Return [X, Y] of the center of cell containing provided text 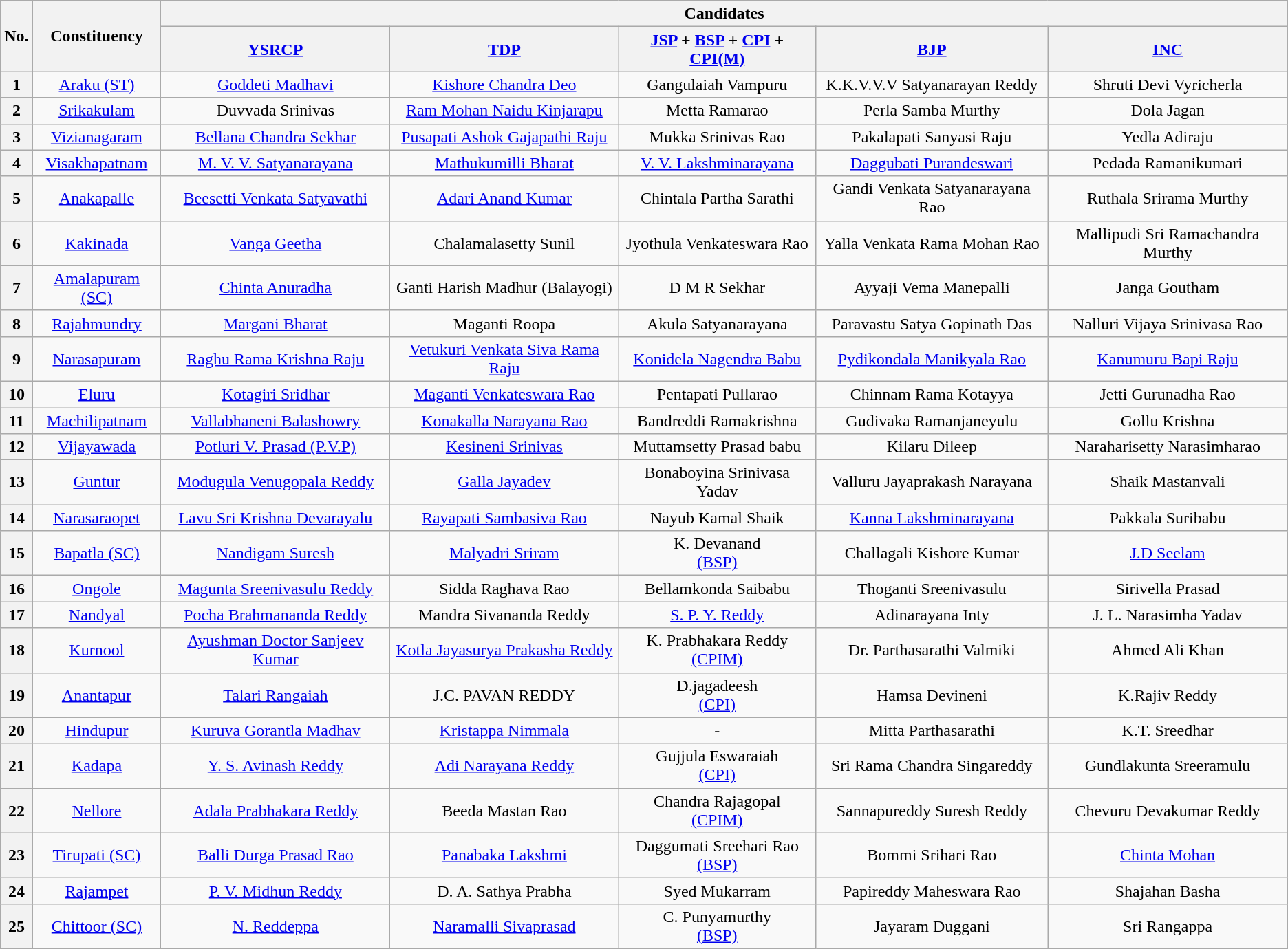
Kilaru Dileep [932, 447]
Chevuru Devakumar Reddy [1168, 810]
No. [17, 36]
Chandra Rajagopal(CPIM) [717, 810]
Adari Anand Kumar [504, 198]
20 [17, 730]
Pentapati Pullarao [717, 394]
Bellamkonda Saibabu [717, 589]
Chinta Anuradha [275, 287]
Sri Rama Chandra Singareddy [932, 766]
8 [17, 323]
Pedada Ramanikumari [1168, 163]
Mitta Parthasarathi [932, 730]
C. Punyamurthy(BSP) [717, 926]
Maganti Venkateswara Rao [504, 394]
Mandra Sivananda Reddy [504, 615]
Kuruva Gorantla Madhav [275, 730]
11 [17, 420]
Machilipatnam [96, 420]
Visakhapatnam [96, 163]
Mallipudi Sri Ramachandra Murthy [1168, 243]
Bellana Chandra Sekhar [275, 137]
Malyadri Sriram [504, 553]
21 [17, 766]
Ongole [96, 589]
Dr. Parthasarathi Valmiki [932, 651]
Magunta Sreenivasulu Reddy [275, 589]
K. Prabhakara Reddy(CPIM) [717, 651]
Chinnam Rama Kotayya [932, 394]
Narasaraopet [96, 518]
K.T. Sreedhar [1168, 730]
Vanga Geetha [275, 243]
7 [17, 287]
Muttamsetty Prasad babu [717, 447]
TDP [504, 50]
Kesineni Srinivas [504, 447]
INC [1168, 50]
Mukka Srinivas Rao [717, 137]
Vizianagaram [96, 137]
Bonaboyina Srinivasa Yadav [717, 483]
Challagali Kishore Kumar [932, 553]
D. A. Sathya Prabha [504, 891]
Potluri V. Prasad (P.V.P) [275, 447]
Bapatla (SC) [96, 553]
25 [17, 926]
2 [17, 111]
Gollu Krishna [1168, 420]
Metta Ramarao [717, 111]
18 [17, 651]
Kakinada [96, 243]
12 [17, 447]
Amalapuram (SC) [96, 287]
P. V. Midhun Reddy [275, 891]
Duvvada Srinivas [275, 111]
Ruthala Srirama Murthy [1168, 198]
14 [17, 518]
K. Devanand(BSP) [717, 553]
YSRCP [275, 50]
Sirivella Prasad [1168, 589]
Rayapati Sambasiva Rao [504, 518]
Pakkala Suribabu [1168, 518]
Goddeti Madhavi [275, 85]
V. V. Lakshminarayana [717, 163]
24 [17, 891]
Pusapati Ashok Gajapathi Raju [504, 137]
Gujjula Eswaraiah(CPI) [717, 766]
Panabaka Lakshmi [504, 855]
Anantapur [96, 695]
Dola Jagan [1168, 111]
Konidela Nagendra Babu [717, 359]
Nandyal [96, 615]
23 [17, 855]
Kadapa [96, 766]
Shaik Mastanvali [1168, 483]
Kotagiri Sridhar [275, 394]
Chittoor (SC) [96, 926]
D.jagadeesh(CPI) [717, 695]
19 [17, 695]
Nalluri Vijaya Srinivasa Rao [1168, 323]
Adinarayana Inty [932, 615]
Konakalla Narayana Rao [504, 420]
Janga Goutham [1168, 287]
Eluru [96, 394]
Pocha Brahmananda Reddy [275, 615]
Paravastu Satya Gopinath Das [932, 323]
Vallabhaneni Balashowry [275, 420]
Guntur [96, 483]
Shruti Devi Vyricherla [1168, 85]
K.Rajiv Reddy [1168, 695]
Vijayawada [96, 447]
Gudivaka Ramanjaneyulu [932, 420]
17 [17, 615]
Gangulaiah Vampuru [717, 85]
Syed Mukarram [717, 891]
M. V. V. Satyanarayana [275, 163]
Chintala Partha Sarathi [717, 198]
Lavu Sri Krishna Devarayalu [275, 518]
Sidda Raghava Rao [504, 589]
J.C. PAVAN REDDY [504, 695]
Kurnool [96, 651]
Candidates [724, 14]
Beeda Mastan Rao [504, 810]
Perla Samba Murthy [932, 111]
Papireddy Maheswara Rao [932, 891]
Naraharisetty Narasimharao [1168, 447]
J. L. Narasimha Yadav [1168, 615]
J.D Seelam [1168, 553]
Rajahmundry [96, 323]
Kristappa Nimmala [504, 730]
Kanumuru Bapi Raju [1168, 359]
Akula Satyanarayana [717, 323]
3 [17, 137]
Kanna Lakshminarayana [932, 518]
Maganti Roopa [504, 323]
Talari Rangaiah [275, 695]
Jayaram Duggani [932, 926]
Modugula Venugopala Reddy [275, 483]
Shajahan Basha [1168, 891]
Nandigam Suresh [275, 553]
Ganti Harish Madhur (Balayogi) [504, 287]
Ram Mohan Naidu Kinjarapu [504, 111]
Y. S. Avinash Reddy [275, 766]
Valluru Jayaprakash Narayana [932, 483]
Kishore Chandra Deo [504, 85]
Hindupur [96, 730]
Adi Narayana Reddy [504, 766]
Raghu Rama Krishna Raju [275, 359]
- [717, 730]
Pakalapati Sanyasi Raju [932, 137]
Bandreddi Ramakrishna [717, 420]
4 [17, 163]
Srikakulam [96, 111]
Gandi Venkata Satyanarayana Rao [932, 198]
Pydikondala Manikyala Rao [932, 359]
Adala Prabhakara Reddy [275, 810]
Yalla Venkata Rama Mohan Rao [932, 243]
Nellore [96, 810]
S. P. Y. Reddy [717, 615]
Constituency [96, 36]
13 [17, 483]
Araku (ST) [96, 85]
Daggubati Purandeswari [932, 163]
Jyothula Venkateswara Rao [717, 243]
D M R Sekhar [717, 287]
K.K.V.V.V Satyanarayan Reddy [932, 85]
6 [17, 243]
Chinta Mohan [1168, 855]
Margani Bharat [275, 323]
15 [17, 553]
Gundlakunta Sreeramulu [1168, 766]
22 [17, 810]
16 [17, 589]
Kotla Jayasurya Prakasha Reddy [504, 651]
Anakapalle [96, 198]
Hamsa Devineni [932, 695]
Narasapuram [96, 359]
Nayub Kamal Shaik [717, 518]
BJP [932, 50]
Ahmed Ali Khan [1168, 651]
Daggumati Sreehari Rao(BSP) [717, 855]
Jetti Gurunadha Rao [1168, 394]
Chalamalasetty Sunil [504, 243]
1 [17, 85]
Bommi Srihari Rao [932, 855]
5 [17, 198]
Naramalli Sivaprasad [504, 926]
Sri Rangappa [1168, 926]
Ayyaji Vema Manepalli [932, 287]
Mathukumilli Bharat [504, 163]
N. Reddeppa [275, 926]
Tirupati (SC) [96, 855]
Yedla Adiraju [1168, 137]
JSP + BSP + CPI + CPI(M) [717, 50]
Galla Jayadev [504, 483]
Ayushman Doctor Sanjeev Kumar [275, 651]
Balli Durga Prasad Rao [275, 855]
Vetukuri Venkata Siva Rama Raju [504, 359]
Beesetti Venkata Satyavathi [275, 198]
Rajampet [96, 891]
Thoganti Sreenivasulu [932, 589]
Sannapureddy Suresh Reddy [932, 810]
9 [17, 359]
10 [17, 394]
